Provide the (x, y) coordinate of the cell's center where the given text is located.  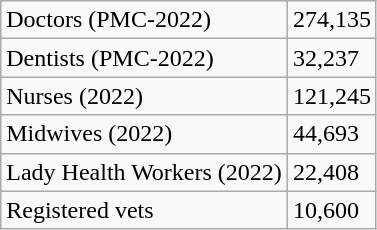
10,600 (332, 210)
274,135 (332, 20)
Registered vets (144, 210)
22,408 (332, 172)
Midwives (2022) (144, 134)
Lady Health Workers (2022) (144, 172)
Dentists (PMC-2022) (144, 58)
Nurses (2022) (144, 96)
44,693 (332, 134)
121,245 (332, 96)
32,237 (332, 58)
Doctors (PMC-2022) (144, 20)
